Extract the (X, Y) coordinate from the center of the cell holding the provided text.  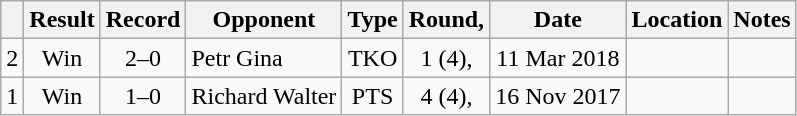
Result (62, 20)
Location (677, 20)
4 (4), (446, 96)
TKO (372, 58)
Richard Walter (264, 96)
1 (12, 96)
Opponent (264, 20)
Record (143, 20)
16 Nov 2017 (558, 96)
Type (372, 20)
Notes (762, 20)
Petr Gina (264, 58)
2–0 (143, 58)
1 (4), (446, 58)
Date (558, 20)
1–0 (143, 96)
11 Mar 2018 (558, 58)
PTS (372, 96)
2 (12, 58)
Round, (446, 20)
